Locate the cell with the specified text and output its [X, Y] center coordinate. 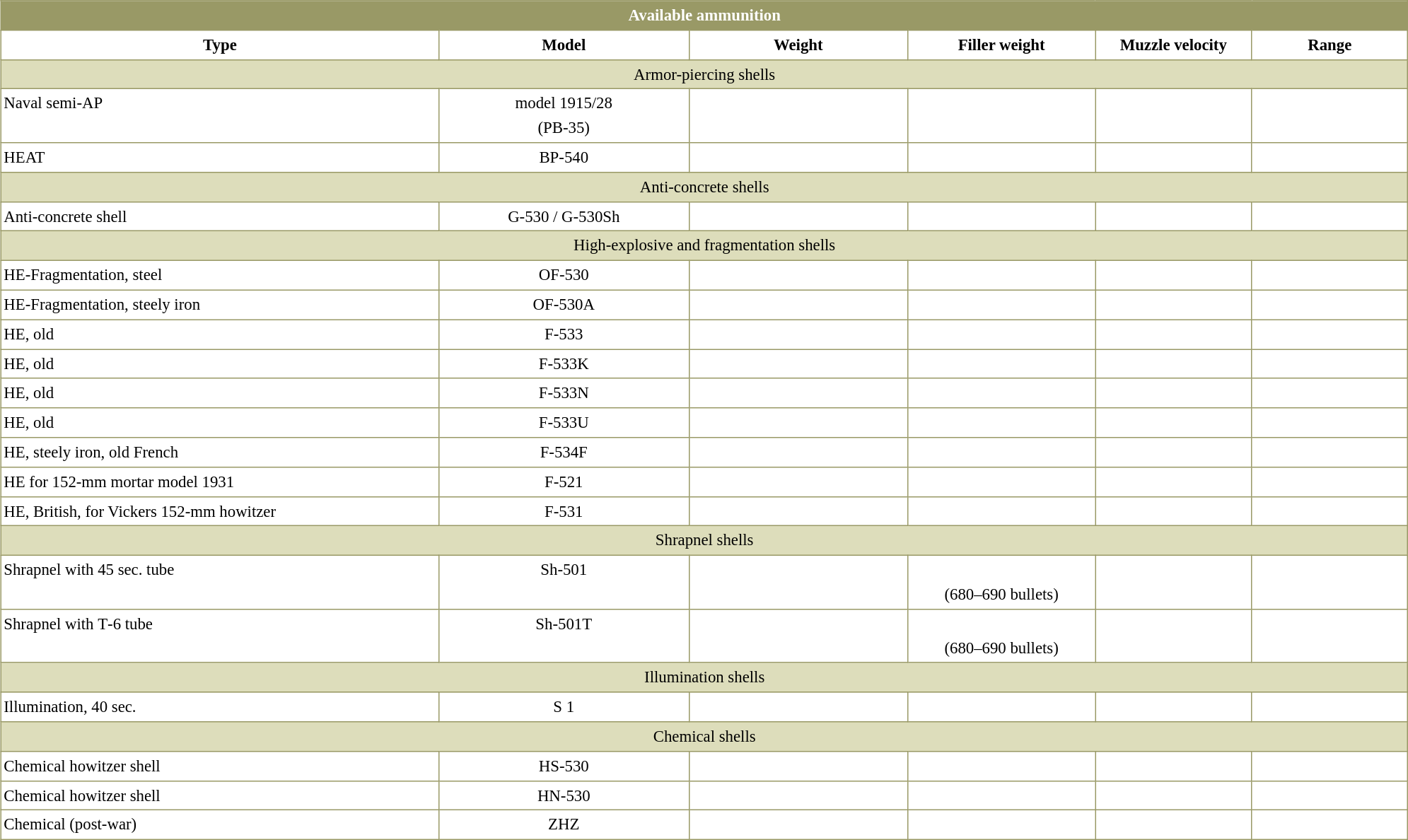
F-521 [564, 482]
S 1 [564, 707]
Chemical (post-war) [221, 825]
HE, steely iron, old French [221, 453]
HEAT [221, 158]
OF-530 [564, 276]
Shrapnel shells [704, 541]
Muzzle velocity [1174, 45]
Anti-concrete shells [704, 187]
F-533N [564, 393]
F-533 [564, 334]
Anti-concrete shell [221, 216]
Naval semi-AP [221, 116]
G-530 / G-530Sh [564, 216]
HE, British, for Vickers 152-mm howitzer [221, 511]
OF-530A [564, 305]
Type [221, 45]
Illumination, 40 sec. [221, 707]
HN-530 [564, 795]
ZHZ [564, 825]
Available ammunition [704, 16]
High-explosive and fragmentation shells [704, 246]
HE for 152-mm mortar model 1931 [221, 482]
Shrapnel with 45 sec. tube [221, 582]
HE-Fragmentation, steely iron [221, 305]
Shrapnel with Т-6 tube [221, 636]
F-534F [564, 453]
Range [1330, 45]
F-533K [564, 364]
F-531 [564, 511]
Sh-501 [564, 582]
Filler weight [1001, 45]
model 1915/28(PB-35) [564, 116]
Sh-501T [564, 636]
HE-Fragmentation, steel [221, 276]
Chemical shells [704, 737]
HS-530 [564, 766]
Armor-piercing shells [704, 74]
Model [564, 45]
Illumination shells [704, 677]
Weight [798, 45]
F-533U [564, 423]
BP-540 [564, 158]
